From the cell containing the given text, extract its center point as (X, Y) coordinate. 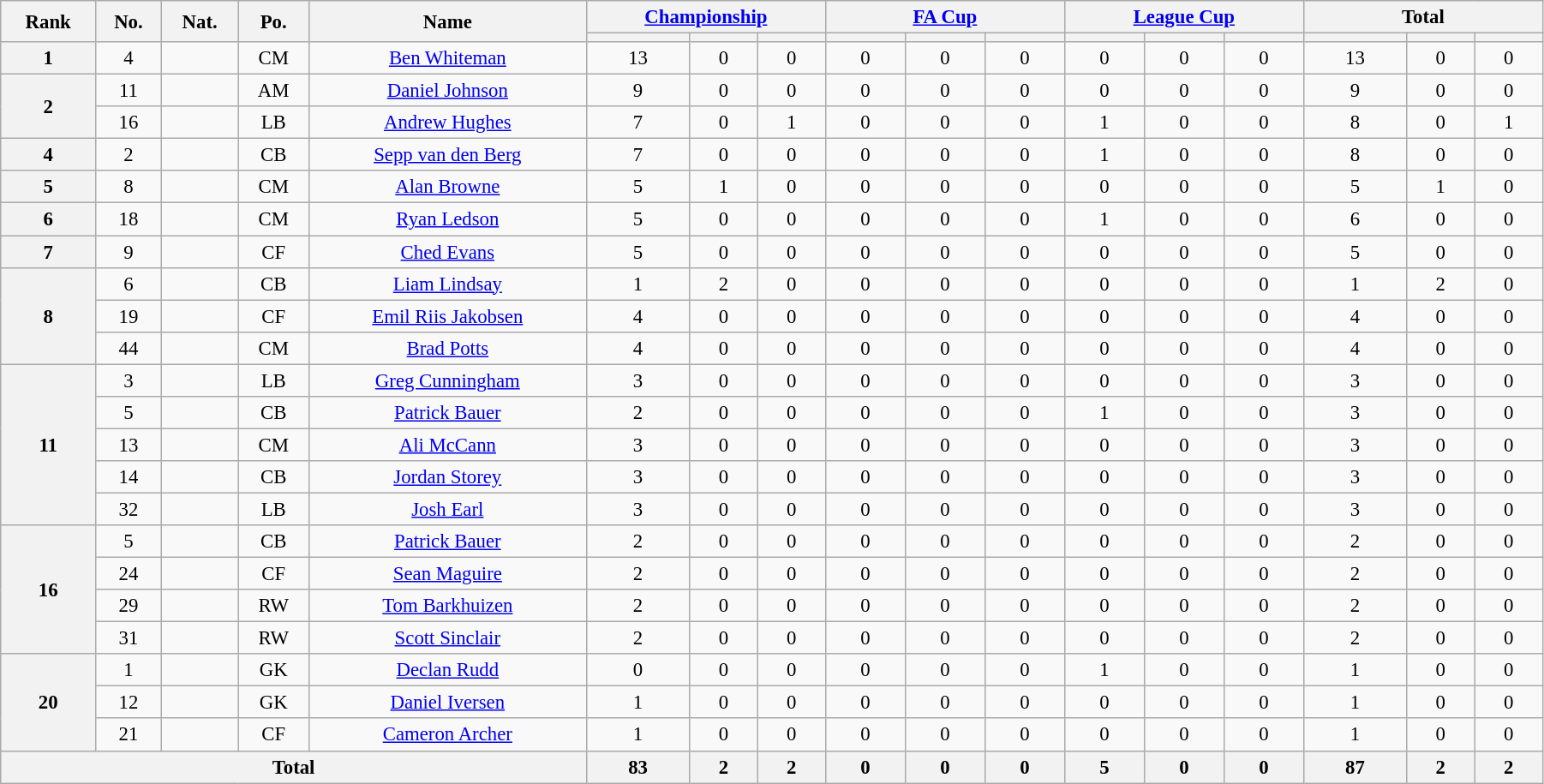
Sean Maguire (447, 574)
Jordan Storey (447, 477)
FA Cup (944, 17)
Name (447, 21)
League Cup (1184, 17)
Declan Rudd (447, 670)
Po. (273, 21)
19 (129, 316)
20 (48, 703)
Championship (706, 17)
Nat. (200, 21)
Alan Browne (447, 188)
Ryan Ledson (447, 219)
Sepp van den Berg (447, 155)
No. (129, 21)
18 (129, 219)
21 (129, 735)
Ched Evans (447, 252)
44 (129, 348)
Josh Earl (447, 509)
Rank (48, 21)
83 (637, 767)
Ali McCann (447, 445)
12 (129, 703)
Tom Barkhuizen (447, 606)
14 (129, 477)
32 (129, 509)
Ben Whiteman (447, 58)
24 (129, 574)
Daniel Iversen (447, 703)
31 (129, 638)
Brad Potts (447, 348)
AM (273, 91)
Greg Cunningham (447, 380)
29 (129, 606)
Cameron Archer (447, 735)
Liam Lindsay (447, 284)
Andrew Hughes (447, 123)
Emil Riis Jakobsen (447, 316)
87 (1355, 767)
Daniel Johnson (447, 91)
Scott Sinclair (447, 638)
